Return the [X, Y] coordinate for the center point of the cell that contains the specified text.  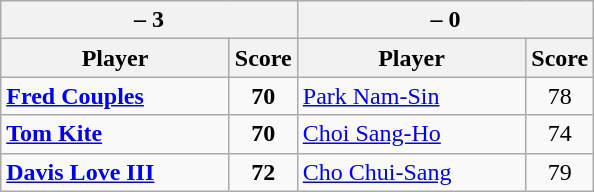
Park Nam-Sin [412, 96]
79 [560, 172]
– 3 [150, 20]
Tom Kite [116, 134]
72 [263, 172]
Choi Sang-Ho [412, 134]
74 [560, 134]
78 [560, 96]
Fred Couples [116, 96]
– 0 [446, 20]
Cho Chui-Sang [412, 172]
Davis Love III [116, 172]
